Determine the [X, Y] coordinate at the center of the cell enclosing the given text.  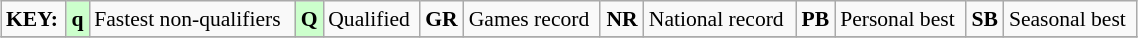
NR [622, 19]
Qualified [371, 19]
Q [309, 19]
SB [985, 19]
KEY: [34, 19]
Fastest non-qualifiers [192, 19]
Personal best [900, 19]
Seasonal best [1070, 19]
q [78, 19]
National record [720, 19]
PB [816, 19]
Games record [532, 19]
GR [442, 19]
